Return the (X, Y) coordinate for the center point of the cell that contains the specified text.  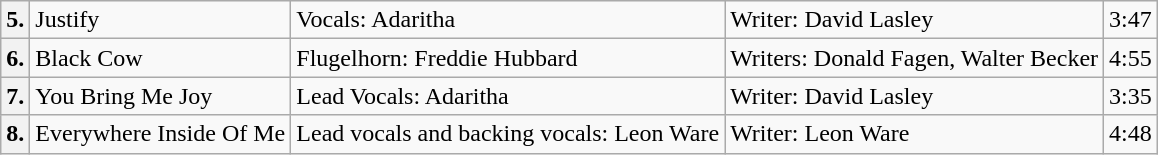
Vocals: Adaritha (508, 20)
6. (16, 58)
Lead Vocals: Adaritha (508, 96)
7. (16, 96)
4:48 (1131, 134)
Writers: Donald Fagen, Walter Becker (914, 58)
Flugelhorn: Freddie Hubbard (508, 58)
Everywhere Inside Of Me (160, 134)
Justify (160, 20)
Lead vocals and backing vocals: Leon Ware (508, 134)
4:55 (1131, 58)
3:35 (1131, 96)
You Bring Me Joy (160, 96)
Black Cow (160, 58)
3:47 (1131, 20)
8. (16, 134)
5. (16, 20)
Writer: Leon Ware (914, 134)
